Capture the cell that displays the provided text and extract its [x, y] central coordinate. 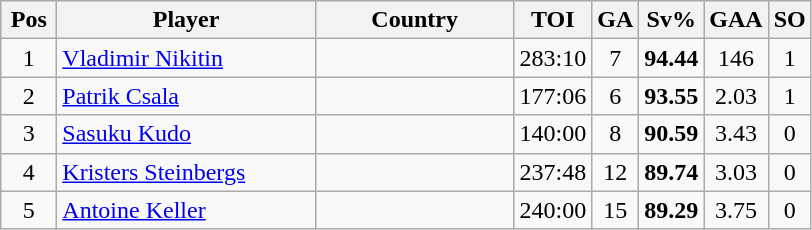
3.75 [736, 210]
146 [736, 58]
SO [790, 20]
TOI [553, 20]
8 [616, 134]
Player [186, 20]
12 [616, 172]
89.29 [672, 210]
Antoine Keller [186, 210]
Country [414, 20]
93.55 [672, 96]
Kristers Steinbergs [186, 172]
Vladimir Nikitin [186, 58]
GAA [736, 20]
4 [29, 172]
GA [616, 20]
6 [616, 96]
177:06 [553, 96]
2 [29, 96]
Sasuku Kudo [186, 134]
2.03 [736, 96]
3.03 [736, 172]
94.44 [672, 58]
5 [29, 210]
7 [616, 58]
3 [29, 134]
237:48 [553, 172]
3.43 [736, 134]
283:10 [553, 58]
240:00 [553, 210]
90.59 [672, 134]
Patrik Csala [186, 96]
Pos [29, 20]
89.74 [672, 172]
15 [616, 210]
Sv% [672, 20]
140:00 [553, 134]
